For the text-containing cell, return its midpoint in (X, Y) coordinate format. 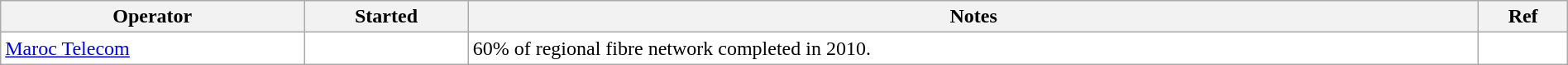
60% of regional fibre network completed in 2010. (973, 48)
Ref (1523, 17)
Started (386, 17)
Maroc Telecom (152, 48)
Notes (973, 17)
Operator (152, 17)
